For the text-containing cell, return its midpoint in [X, Y] coordinate format. 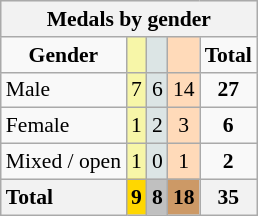
Female [64, 126]
Male [64, 90]
9 [136, 197]
Mixed / open [64, 162]
0 [158, 162]
Gender [64, 55]
Medals by gender [129, 19]
18 [184, 197]
35 [228, 197]
14 [184, 90]
3 [184, 126]
7 [136, 90]
8 [158, 197]
27 [228, 90]
